Provide the (x, y) coordinate of the cell's center where the given text is located.  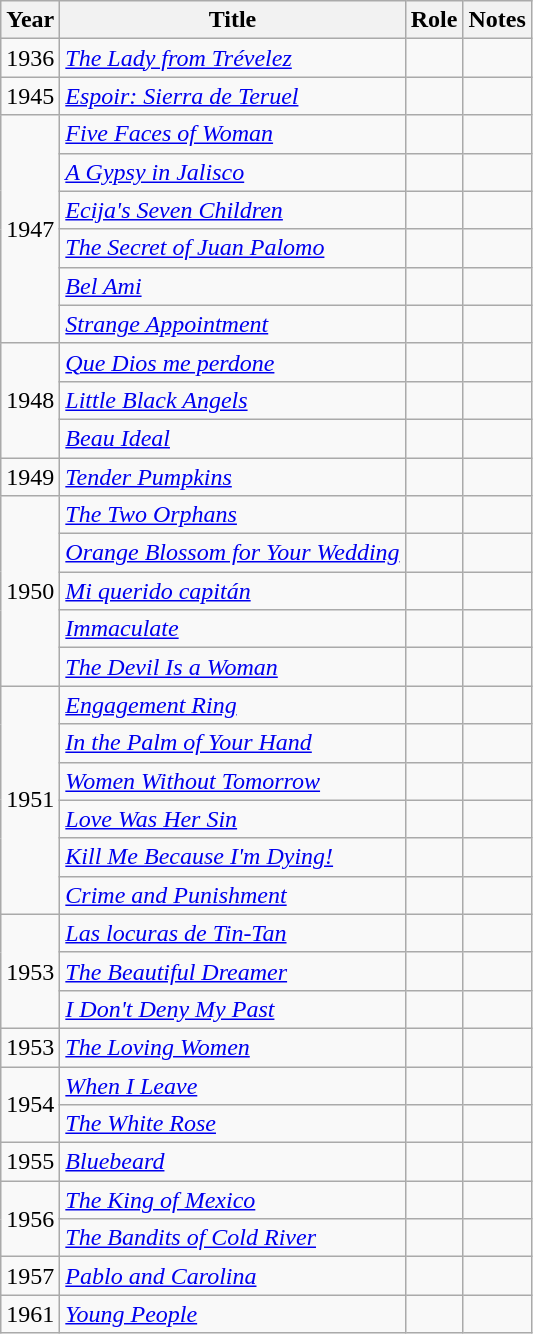
1948 (30, 400)
1951 (30, 800)
1957 (30, 1276)
When I Leave (232, 1085)
The Two Orphans (232, 515)
Espoir: Sierra de Teruel (232, 96)
Strange Appointment (232, 324)
1956 (30, 1219)
Crime and Punishment (232, 895)
1949 (30, 477)
Orange Blossom for Your Wedding (232, 553)
Pablo and Carolina (232, 1276)
1955 (30, 1162)
1961 (30, 1314)
Bluebeard (232, 1162)
Role (434, 20)
The Bandits of Cold River (232, 1238)
In the Palm of Your Hand (232, 743)
1950 (30, 591)
1947 (30, 229)
The Lady from Trévelez (232, 58)
Kill Me Because I'm Dying! (232, 857)
A Gypsy in Jalisco (232, 172)
Bel Ami (232, 286)
The Secret of Juan Palomo (232, 248)
The Devil Is a Woman (232, 667)
1945 (30, 96)
Little Black Angels (232, 400)
Las locuras de Tin-Tan (232, 933)
Women Without Tomorrow (232, 781)
Mi querido capitán (232, 591)
Five Faces of Woman (232, 134)
The Beautiful Dreamer (232, 971)
Engagement Ring (232, 705)
I Don't Deny My Past (232, 1009)
The Loving Women (232, 1047)
Love Was Her Sin (232, 819)
Young People (232, 1314)
Immaculate (232, 629)
The White Rose (232, 1124)
Year (30, 20)
Beau Ideal (232, 438)
The King of Mexico (232, 1200)
Ecija's Seven Children (232, 210)
Tender Pumpkins (232, 477)
Title (232, 20)
Que Dios me perdone (232, 362)
1936 (30, 58)
1954 (30, 1104)
Notes (497, 20)
